Locate the cell with the specified text and output its (x, y) center coordinate. 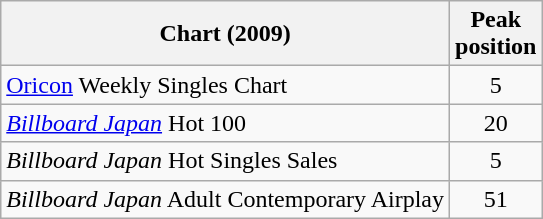
Chart (2009) (226, 34)
Billboard Japan Hot 100 (226, 123)
Oricon Weekly Singles Chart (226, 85)
Peakposition (496, 34)
51 (496, 199)
20 (496, 123)
Billboard Japan Adult Contemporary Airplay (226, 199)
Billboard Japan Hot Singles Sales (226, 161)
